For the text-containing cell, return its midpoint in [X, Y] coordinate format. 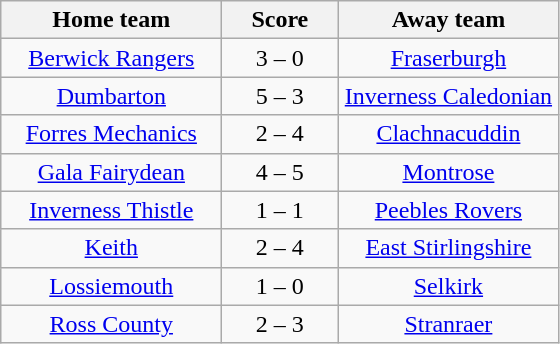
East Stirlingshire [448, 248]
Clachnacuddin [448, 134]
1 – 0 [280, 286]
Dumbarton [112, 96]
Score [280, 20]
Selkirk [448, 286]
Ross County [112, 324]
5 – 3 [280, 96]
Inverness Thistle [112, 210]
4 – 5 [280, 172]
Keith [112, 248]
Away team [448, 20]
Lossiemouth [112, 286]
Inverness Caledonian [448, 96]
Forres Mechanics [112, 134]
3 – 0 [280, 58]
Home team [112, 20]
Peebles Rovers [448, 210]
Gala Fairydean [112, 172]
1 – 1 [280, 210]
2 – 3 [280, 324]
Fraserburgh [448, 58]
Montrose [448, 172]
Berwick Rangers [112, 58]
Stranraer [448, 324]
